Scan for the cell matching the given text and deliver its [X, Y] coordinate at center. 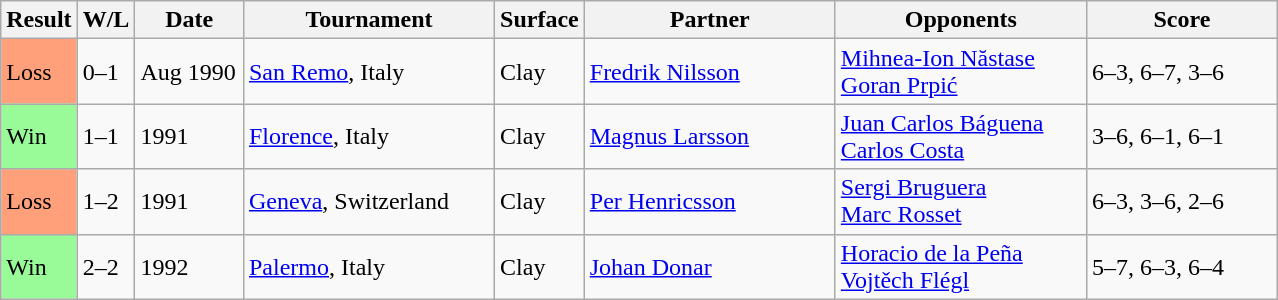
Fredrik Nilsson [710, 72]
Result [39, 20]
Aug 1990 [190, 72]
Sergi Bruguera Marc Rosset [960, 202]
6–3, 3–6, 2–6 [1182, 202]
6–3, 6–7, 3–6 [1182, 72]
San Remo, Italy [368, 72]
Date [190, 20]
Score [1182, 20]
Opponents [960, 20]
Palermo, Italy [368, 266]
Geneva, Switzerland [368, 202]
1992 [190, 266]
Magnus Larsson [710, 136]
3–6, 6–1, 6–1 [1182, 136]
Horacio de la Peña Vojtěch Flégl [960, 266]
W/L [106, 20]
Mihnea-Ion Năstase Goran Prpić [960, 72]
Partner [710, 20]
1–2 [106, 202]
0–1 [106, 72]
1–1 [106, 136]
Juan Carlos Báguena Carlos Costa [960, 136]
5–7, 6–3, 6–4 [1182, 266]
Johan Donar [710, 266]
Florence, Italy [368, 136]
Surface [540, 20]
2–2 [106, 266]
Tournament [368, 20]
Per Henricsson [710, 202]
